Output the (x, y) coordinate of the center of the cell containing the given text.  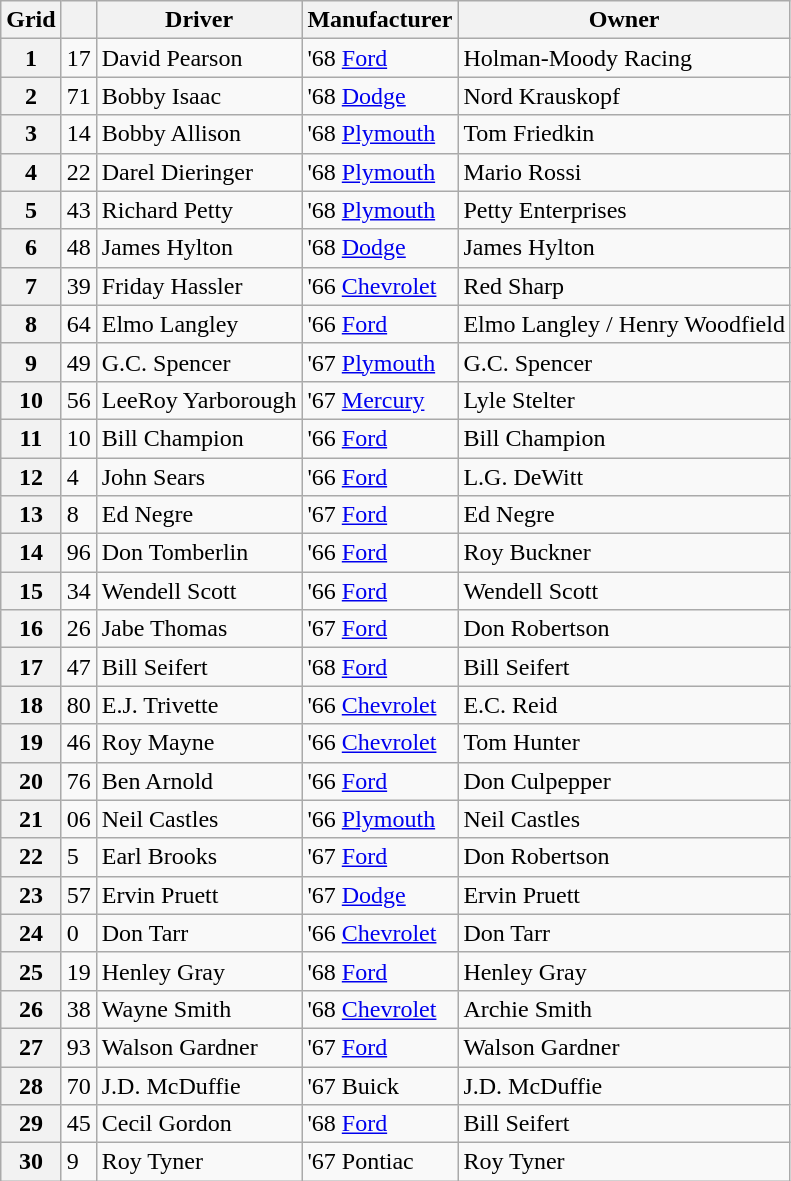
43 (78, 210)
Nord Krauskopf (624, 96)
Holman-Moody Racing (624, 58)
21 (31, 819)
1 (31, 58)
Elmo Langley (199, 324)
'67 Plymouth (380, 362)
27 (31, 1047)
Don Tomberlin (199, 553)
30 (31, 1162)
Earl Brooks (199, 857)
06 (78, 819)
18 (31, 705)
Roy Buckner (624, 553)
2 (31, 96)
48 (78, 248)
28 (31, 1085)
'67 Dodge (380, 895)
'67 Buick (380, 1085)
15 (31, 591)
Archie Smith (624, 1009)
E.J. Trivette (199, 705)
Mario Rossi (624, 172)
Roy Mayne (199, 743)
3 (31, 134)
Red Sharp (624, 286)
E.C. Reid (624, 705)
0 (78, 933)
Wayne Smith (199, 1009)
6 (31, 248)
Ben Arnold (199, 781)
45 (78, 1124)
Richard Petty (199, 210)
Darel Dieringer (199, 172)
24 (31, 933)
34 (78, 591)
Tom Friedkin (624, 134)
71 (78, 96)
7 (31, 286)
70 (78, 1085)
49 (78, 362)
56 (78, 400)
Bobby Allison (199, 134)
'67 Pontiac (380, 1162)
38 (78, 1009)
64 (78, 324)
Friday Hassler (199, 286)
Owner (624, 20)
John Sears (199, 477)
Driver (199, 20)
L.G. DeWitt (624, 477)
76 (78, 781)
80 (78, 705)
Grid (31, 20)
25 (31, 971)
93 (78, 1047)
'67 Mercury (380, 400)
46 (78, 743)
David Pearson (199, 58)
96 (78, 553)
Petty Enterprises (624, 210)
13 (31, 515)
20 (31, 781)
57 (78, 895)
Manufacturer (380, 20)
'68 Chevrolet (380, 1009)
29 (31, 1124)
39 (78, 286)
Elmo Langley / Henry Woodfield (624, 324)
Tom Hunter (624, 743)
Don Culpepper (624, 781)
12 (31, 477)
Lyle Stelter (624, 400)
23 (31, 895)
LeeRoy Yarborough (199, 400)
Bobby Isaac (199, 96)
Cecil Gordon (199, 1124)
'66 Plymouth (380, 819)
47 (78, 667)
Jabe Thomas (199, 629)
16 (31, 629)
11 (31, 438)
